Output the (X, Y) coordinate of the center of the cell containing the given text.  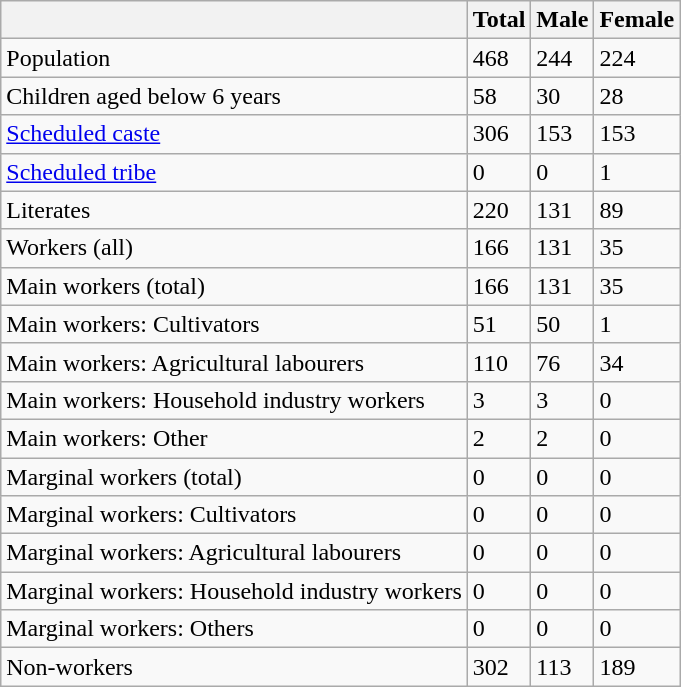
28 (637, 96)
58 (499, 96)
224 (637, 58)
30 (562, 96)
468 (499, 58)
Workers (all) (234, 248)
Male (562, 20)
Marginal workers: Others (234, 629)
89 (637, 210)
Marginal workers: Cultivators (234, 515)
113 (562, 667)
220 (499, 210)
Main workers (total) (234, 286)
Children aged below 6 years (234, 96)
Main workers: Agricultural labourers (234, 362)
Main workers: Other (234, 438)
Population (234, 58)
76 (562, 362)
110 (499, 362)
244 (562, 58)
Main workers: Cultivators (234, 324)
Scheduled caste (234, 134)
Main workers: Household industry workers (234, 400)
34 (637, 362)
189 (637, 667)
50 (562, 324)
Marginal workers (total) (234, 477)
Female (637, 20)
Total (499, 20)
Scheduled tribe (234, 172)
Marginal workers: Agricultural labourers (234, 553)
Non-workers (234, 667)
306 (499, 134)
Literates (234, 210)
Marginal workers: Household industry workers (234, 591)
302 (499, 667)
51 (499, 324)
